Pinpoint the cell where the given text exists, returning its (x, y) midpoint coordinate. 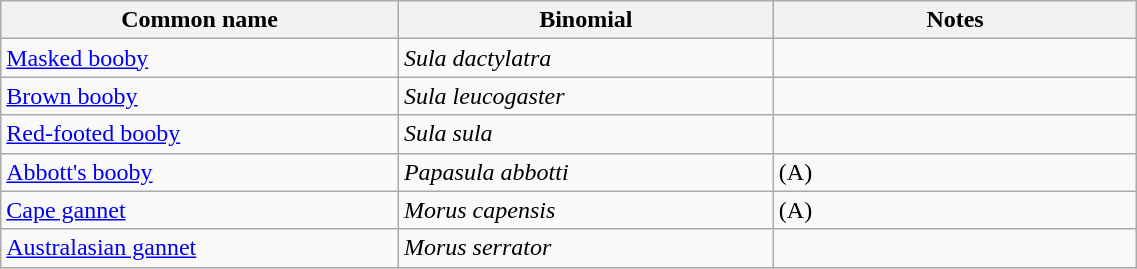
Morus capensis (586, 210)
Abbott's booby (200, 172)
Sula leucogaster (586, 96)
Sula dactylatra (586, 58)
Morus serrator (586, 248)
Brown booby (200, 96)
Binomial (586, 20)
Notes (955, 20)
Red-footed booby (200, 134)
Australasian gannet (200, 248)
Cape gannet (200, 210)
Papasula abbotti (586, 172)
Common name (200, 20)
Masked booby (200, 58)
Sula sula (586, 134)
